Identify which cell holds the provided text, then report its [x, y] central coordinate. 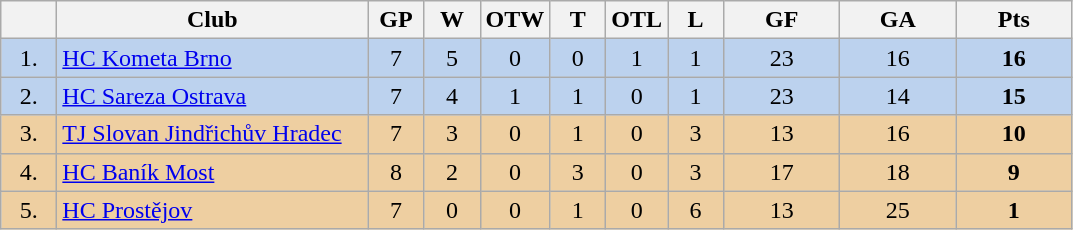
25 [898, 210]
GP [396, 20]
GF [782, 20]
HC Sareza Ostrava [212, 96]
HC Prostějov [212, 210]
2 [452, 172]
OTW [515, 20]
14 [898, 96]
6 [696, 210]
OTL [637, 20]
4. [29, 172]
Pts [1014, 20]
15 [1014, 96]
L [696, 20]
5. [29, 210]
HC Kometa Brno [212, 58]
9 [1014, 172]
10 [1014, 134]
HC Baník Most [212, 172]
GA [898, 20]
2. [29, 96]
5 [452, 58]
3. [29, 134]
TJ Slovan Jindřichův Hradec [212, 134]
1. [29, 58]
8 [396, 172]
17 [782, 172]
W [452, 20]
18 [898, 172]
Club [212, 20]
T [578, 20]
4 [452, 96]
